Extract the (x, y) coordinate from the center of the cell holding the provided text.  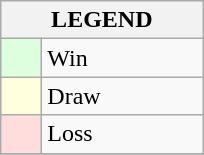
Win (122, 58)
LEGEND (102, 20)
Loss (122, 134)
Draw (122, 96)
